Determine the (X, Y) coordinate at the center of the cell enclosing the given text.  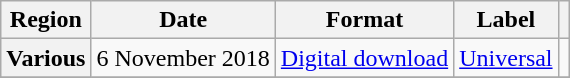
6 November 2018 (183, 58)
Date (183, 20)
Label (506, 20)
Universal (506, 58)
Various (46, 58)
Region (46, 20)
Format (364, 20)
Digital download (364, 58)
